Capture the cell that displays the provided text and extract its (X, Y) central coordinate. 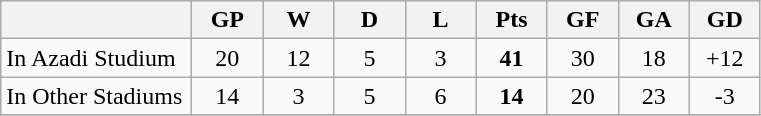
18 (654, 58)
6 (440, 96)
In Azadi Studium (96, 58)
23 (654, 96)
GA (654, 20)
D (370, 20)
-3 (724, 96)
W (298, 20)
30 (582, 58)
12 (298, 58)
In Other Stadiums (96, 96)
Pts (512, 20)
GP (228, 20)
41 (512, 58)
+12 (724, 58)
GD (724, 20)
L (440, 20)
GF (582, 20)
